Pinpoint the cell where the given text exists, returning its [x, y] midpoint coordinate. 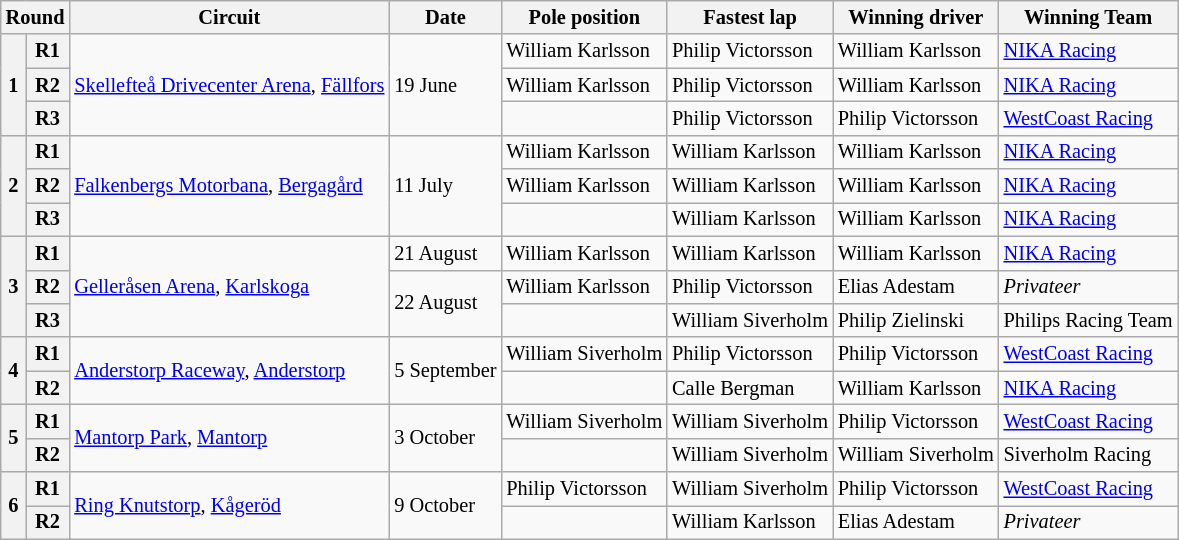
Circuit [229, 17]
Round [36, 17]
Calle Bergman [750, 388]
Siverholm Racing [1088, 455]
3 [14, 286]
1 [14, 84]
11 July [445, 186]
3 October [445, 438]
2 [14, 186]
21 August [445, 253]
Fastest lap [750, 17]
Winning Team [1088, 17]
Falkenbergs Motorbana, Bergagård [229, 186]
5 [14, 438]
Skellefteå Drivecenter Arena, Fällfors [229, 84]
Winning driver [916, 17]
Pole position [584, 17]
Gelleråsen Arena, Karlskoga [229, 286]
Philip Zielinski [916, 320]
19 June [445, 84]
Ring Knutstorp, Kågeröd [229, 506]
Philips Racing Team [1088, 320]
6 [14, 506]
Mantorp Park, Mantorp [229, 438]
5 September [445, 370]
9 October [445, 506]
Anderstorp Raceway, Anderstorp [229, 370]
Date [445, 17]
4 [14, 370]
22 August [445, 304]
